Detect which cell encompasses the target text, then output its [x, y] center coordinate. 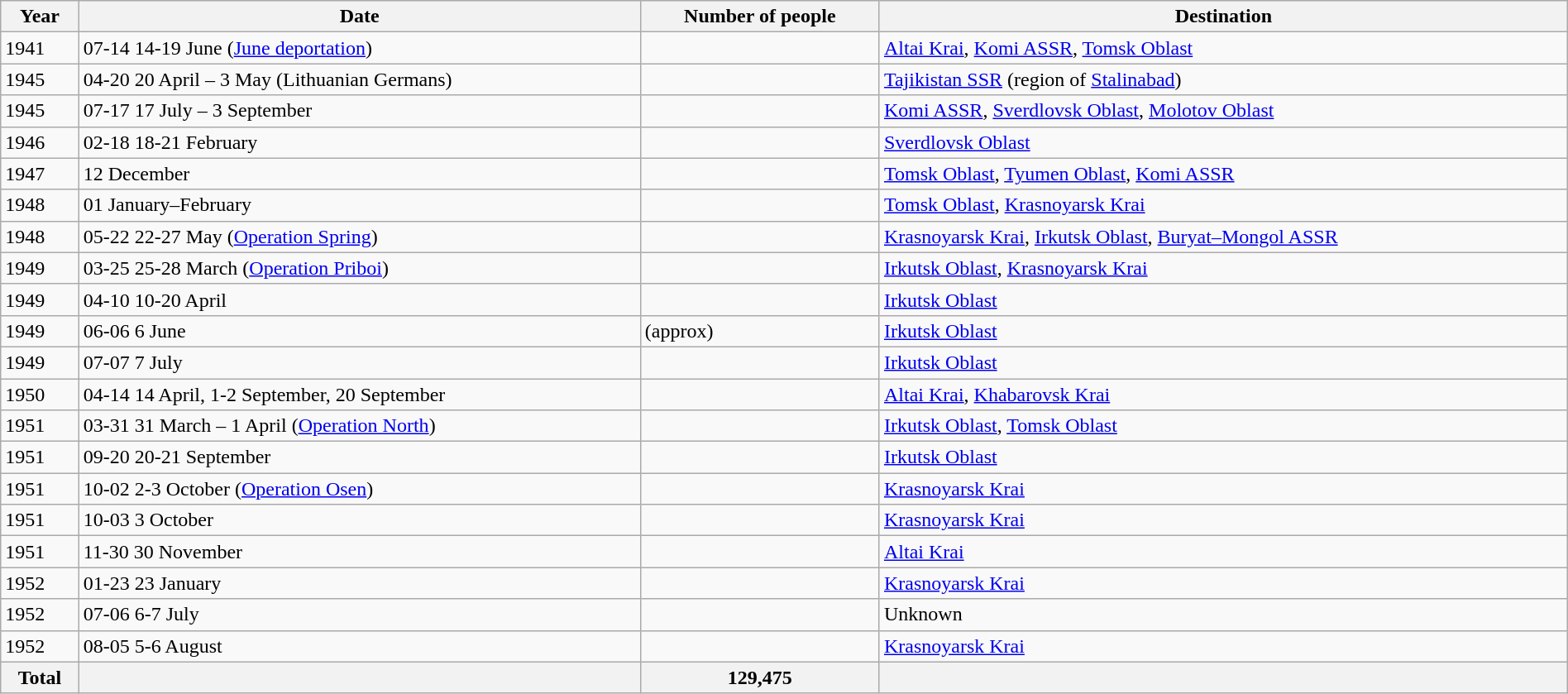
06-06 6 June [359, 331]
Year [40, 17]
Number of people [759, 17]
04-14 14 April, 1-2 September, 20 September [359, 395]
03-31 31 March – 1 April (Operation North) [359, 426]
07-14 14-19 June (June deportation) [359, 48]
05-22 22-27 May (Operation Spring) [359, 237]
10-03 3 October [359, 520]
Altai Krai, Komi ASSR, Tomsk Oblast [1223, 48]
1941 [40, 48]
Tomsk Oblast, Tyumen Oblast, Komi ASSR [1223, 174]
08-05 5-6 August [359, 646]
07-17 17 July – 3 September [359, 111]
01-23 23 January [359, 583]
12 December [359, 174]
04-20 20 April – 3 May (Lithuanian Germans) [359, 79]
Date [359, 17]
Total [40, 677]
11-30 30 November [359, 552]
03-25 25-28 March (Operation Priboi) [359, 268]
01 January–February [359, 205]
02-18 18-21 February [359, 142]
129,475 [759, 677]
Unknown [1223, 615]
07-06 6-7 July [359, 615]
Altai Krai, Khabarovsk Krai [1223, 395]
1947 [40, 174]
Irkutsk Oblast, Tomsk Oblast [1223, 426]
Komi ASSR, Sverdlovsk Oblast, Molotov Oblast [1223, 111]
1946 [40, 142]
Sverdlovsk Oblast [1223, 142]
Destination [1223, 17]
Irkutsk Oblast, Krasnoyarsk Krai [1223, 268]
09-20 20-21 September [359, 457]
1950 [40, 395]
07-07 7 July [359, 362]
Altai Krai [1223, 552]
Tajikistan SSR (region of Stalinabad) [1223, 79]
Tomsk Oblast, Krasnoyarsk Krai [1223, 205]
04-10 10-20 April [359, 299]
Krasnoyarsk Krai, Irkutsk Oblast, Buryat–Mongol ASSR [1223, 237]
(approx) [759, 331]
10-02 2-3 October (Operation Osen) [359, 489]
